Find where the given text appears and provide that cell's center as (x, y) coordinate. 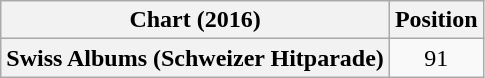
91 (436, 58)
Swiss Albums (Schweizer Hitparade) (196, 58)
Chart (2016) (196, 20)
Position (436, 20)
